Identify which cell holds the provided text, then report its [X, Y] central coordinate. 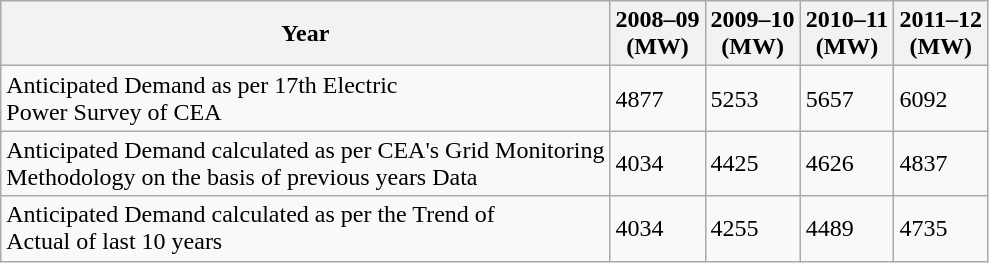
2010–11(MW) [847, 34]
6092 [941, 98]
4626 [847, 164]
5253 [752, 98]
4489 [847, 228]
Anticipated Demand as per 17th ElectricPower Survey of CEA [306, 98]
Year [306, 34]
Anticipated Demand calculated as per CEA's Grid MonitoringMethodology on the basis of previous years Data [306, 164]
2009–10(MW) [752, 34]
2008–09(MW) [658, 34]
4735 [941, 228]
4255 [752, 228]
4877 [658, 98]
4837 [941, 164]
5657 [847, 98]
4425 [752, 164]
Anticipated Demand calculated as per the Trend ofActual of last 10 years [306, 228]
2011–12(MW) [941, 34]
